Determine the (X, Y) coordinate at the center of the cell enclosing the given text.  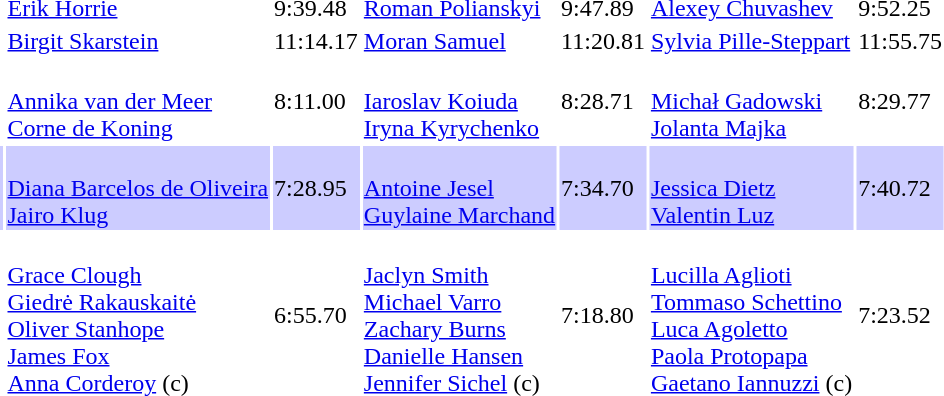
Annika van der MeerCorne de Koning (138, 101)
Diana Barcelos de OliveiraJairo Klug (138, 188)
7:34.70 (604, 188)
8:28.71 (604, 101)
11:20.81 (604, 41)
Birgit Skarstein (138, 41)
7:40.72 (900, 188)
8:29.77 (900, 101)
Jessica DietzValentin Luz (751, 188)
Antoine JeselGuylaine Marchand (459, 188)
11:55.75 (900, 41)
Moran Samuel (459, 41)
8:11.00 (316, 101)
Michał GadowskiJolanta Majka (751, 101)
7:28.95 (316, 188)
Sylvia Pille-Steppart (751, 41)
Iaroslav KoiudaIryna Kyrychenko (459, 101)
11:14.17 (316, 41)
